Identify which cell holds the provided text, then report its [X, Y] central coordinate. 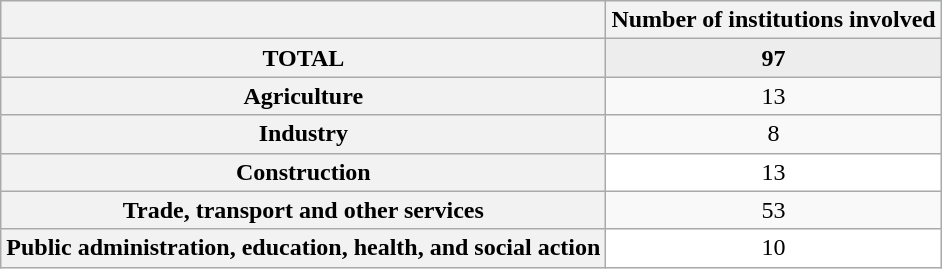
Public administration, education, health, and social action [304, 248]
Industry [304, 134]
Construction [304, 172]
8 [774, 134]
10 [774, 248]
53 [774, 210]
Number of institutions involved [774, 20]
97 [774, 58]
TOTAL [304, 58]
Trade, transport and other services [304, 210]
Agriculture [304, 96]
